Search for the cell housing the specified text and yield its (X, Y) center coordinate. 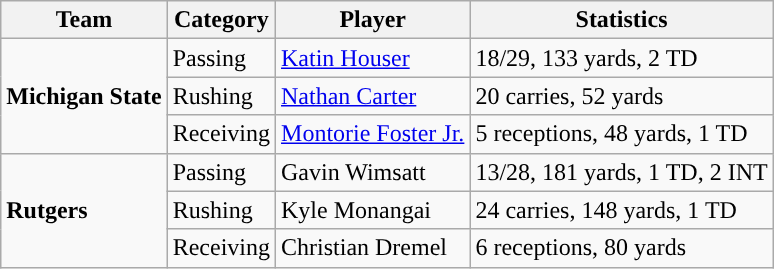
Montorie Foster Jr. (373, 134)
Player (373, 20)
5 receptions, 48 yards, 1 TD (622, 134)
Michigan State (84, 96)
13/28, 181 yards, 1 TD, 2 INT (622, 172)
Statistics (622, 20)
6 receptions, 80 yards (622, 248)
Christian Dremel (373, 248)
Kyle Monangai (373, 210)
Katin Houser (373, 58)
Rutgers (84, 210)
20 carries, 52 yards (622, 96)
18/29, 133 yards, 2 TD (622, 58)
Gavin Wimsatt (373, 172)
Nathan Carter (373, 96)
24 carries, 148 yards, 1 TD (622, 210)
Category (221, 20)
Team (84, 20)
